Locate the cell with the specified text and output its (X, Y) center coordinate. 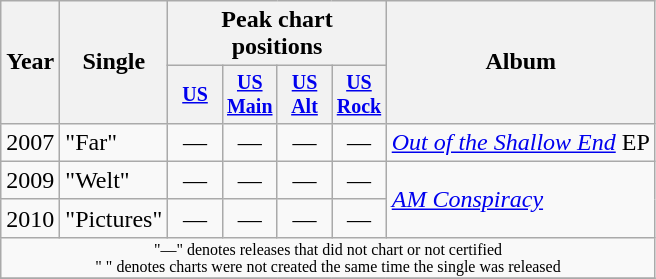
USMain (250, 94)
USRock (359, 94)
"—" denotes releases that did not chart or not certified " " denotes charts were not created the same time the single was released (328, 258)
USAlt (304, 94)
"Welt" (114, 180)
Peak chart positions (277, 34)
Album (520, 62)
AM Conspiracy (520, 199)
"Pictures" (114, 218)
"Far" (114, 142)
2009 (30, 180)
2007 (30, 142)
US (195, 94)
Single (114, 62)
Out of the Shallow End EP (520, 142)
2010 (30, 218)
Year (30, 62)
